Locate the cell with the specified text and output its (x, y) center coordinate. 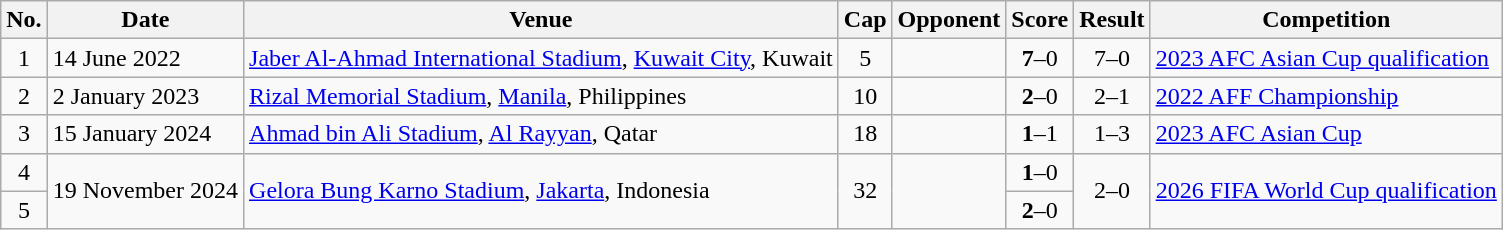
14 June 2022 (145, 58)
Rizal Memorial Stadium, Manila, Philippines (542, 96)
2023 AFC Asian Cup (1326, 134)
1 (24, 58)
Date (145, 20)
1–1 (1040, 134)
2–1 (1112, 96)
18 (865, 134)
15 January 2024 (145, 134)
2026 FIFA World Cup qualification (1326, 191)
1–3 (1112, 134)
Venue (542, 20)
Gelora Bung Karno Stadium, Jakarta, Indonesia (542, 191)
2023 AFC Asian Cup qualification (1326, 58)
Jaber Al-Ahmad International Stadium, Kuwait City, Kuwait (542, 58)
2 January 2023 (145, 96)
3 (24, 134)
Result (1112, 20)
2 (24, 96)
4 (24, 172)
Opponent (949, 20)
Score (1040, 20)
Ahmad bin Ali Stadium, Al Rayyan, Qatar (542, 134)
Competition (1326, 20)
2022 AFF Championship (1326, 96)
Cap (865, 20)
10 (865, 96)
32 (865, 191)
1–0 (1040, 172)
19 November 2024 (145, 191)
No. (24, 20)
